Locate the cell with the specified text and output its [X, Y] center coordinate. 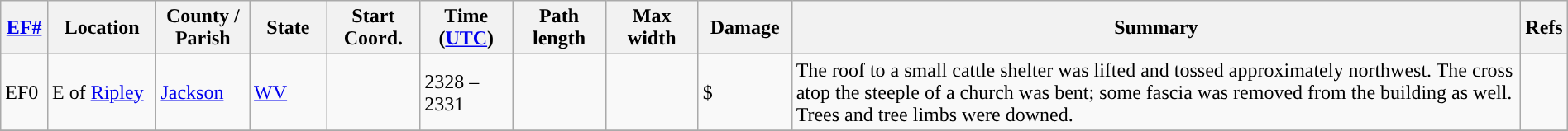
2328 – 2331 [466, 92]
Path length [559, 28]
Jackson [203, 92]
State [289, 28]
EF0 [25, 92]
$ [744, 92]
Summary [1156, 28]
Time (UTC) [466, 28]
EF# [25, 28]
Location [101, 28]
WV [289, 92]
Start Coord. [373, 28]
Refs [1545, 28]
E of Ripley [101, 92]
County / Parish [203, 28]
Damage [744, 28]
Max width [652, 28]
